Detect which cell encompasses the target text, then output its (X, Y) center coordinate. 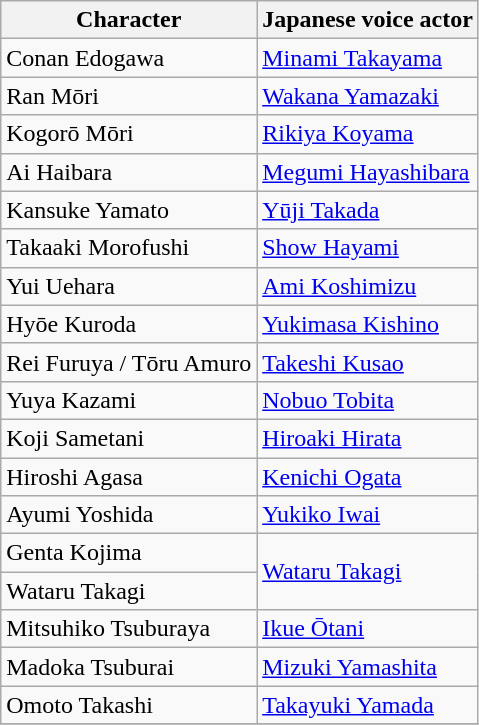
Kansuke Yamato (129, 210)
Ikue Ōtani (368, 629)
Wakana Yamazaki (368, 96)
Takeshi Kusao (368, 362)
Megumi Hayashibara (368, 172)
Genta Kojima (129, 553)
Kogorō Mōri (129, 134)
Madoka Tsuburai (129, 667)
Yūji Takada (368, 210)
Koji Sametani (129, 438)
Omoto Takashi (129, 705)
Rikiya Koyama (368, 134)
Takaaki Morofushi (129, 248)
Hiroshi Agasa (129, 477)
Character (129, 20)
Mitsuhiko Tsuburaya (129, 629)
Minami Takayama (368, 58)
Yui Uehara (129, 286)
Kenichi Ogata (368, 477)
Ami Koshimizu (368, 286)
Rei Furuya / Tōru Amuro (129, 362)
Takayuki Yamada (368, 705)
Ayumi Yoshida (129, 515)
Hiroaki Hirata (368, 438)
Ran Mōri (129, 96)
Show Hayami (368, 248)
Yukimasa Kishino (368, 324)
Conan Edogawa (129, 58)
Hyōe Kuroda (129, 324)
Yukiko Iwai (368, 515)
Mizuki Yamashita (368, 667)
Yuya Kazami (129, 400)
Japanese voice actor (368, 20)
Ai Haibara (129, 172)
Nobuo Tobita (368, 400)
